Pinpoint the cell where the given text exists, returning its [x, y] midpoint coordinate. 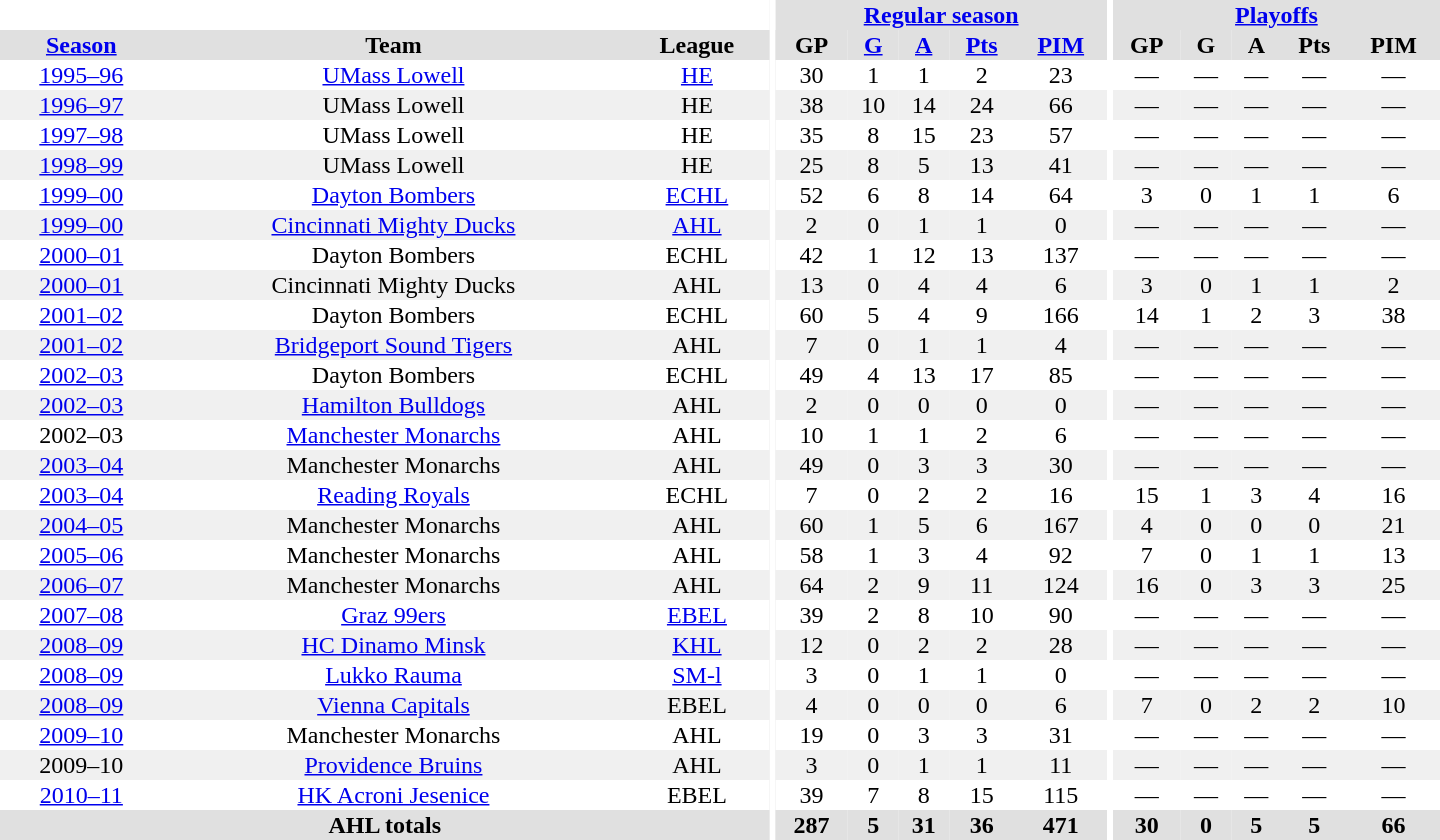
Season [82, 45]
2004–05 [82, 525]
41 [1060, 165]
2006–07 [82, 585]
21 [1394, 525]
19 [812, 735]
AHL totals [385, 825]
2010–11 [82, 795]
League [696, 45]
Team [394, 45]
KHL [696, 645]
28 [1060, 645]
Vienna Capitals [394, 705]
57 [1060, 135]
24 [982, 105]
2005–06 [82, 555]
HK Acroni Jesenice [394, 795]
17 [982, 375]
1995–96 [82, 75]
1996–97 [82, 105]
92 [1060, 555]
1997–98 [82, 135]
36 [982, 825]
Playoffs [1276, 15]
SM-l [696, 675]
Lukko Rauma [394, 675]
Regular season [941, 15]
Hamilton Bulldogs [394, 405]
35 [812, 135]
167 [1060, 525]
287 [812, 825]
Reading Royals [394, 495]
166 [1060, 315]
Providence Bruins [394, 765]
471 [1060, 825]
HC Dinamo Minsk [394, 645]
115 [1060, 795]
85 [1060, 375]
Graz 99ers [394, 615]
1998–99 [82, 165]
137 [1060, 255]
42 [812, 255]
90 [1060, 615]
52 [812, 195]
Bridgeport Sound Tigers [394, 345]
2007–08 [82, 615]
124 [1060, 585]
58 [812, 555]
